Provide the [x, y] coordinate of the cell's center where the given text is located.  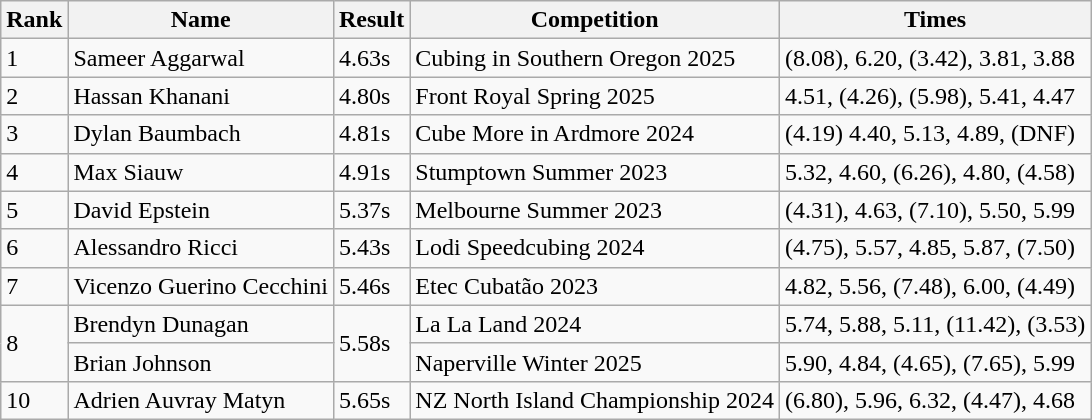
Adrien Auvray Matyn [201, 400]
(4.19) 4.40, 5.13, 4.89, (DNF) [934, 134]
Cube More in Ardmore 2024 [595, 134]
Naperville Winter 2025 [595, 362]
5.43s [371, 248]
Vicenzo Guerino Cecchini [201, 286]
NZ North Island Championship 2024 [595, 400]
Brian Johnson [201, 362]
(4.75), 5.57, 4.85, 5.87, (7.50) [934, 248]
(6.80), 5.96, 6.32, (4.47), 4.68 [934, 400]
Front Royal Spring 2025 [595, 96]
5.58s [371, 343]
Brendyn Dunagan [201, 324]
4.80s [371, 96]
Sameer Aggarwal [201, 58]
2 [34, 96]
Hassan Khanani [201, 96]
5.32, 4.60, (6.26), 4.80, (4.58) [934, 172]
8 [34, 343]
10 [34, 400]
4.91s [371, 172]
Stumptown Summer 2023 [595, 172]
5.65s [371, 400]
Result [371, 20]
David Epstein [201, 210]
Melbourne Summer 2023 [595, 210]
Etec Cubatão 2023 [595, 286]
Max Siauw [201, 172]
4 [34, 172]
3 [34, 134]
Times [934, 20]
Rank [34, 20]
4.63s [371, 58]
(4.31), 4.63, (7.10), 5.50, 5.99 [934, 210]
Lodi Speedcubing 2024 [595, 248]
Name [201, 20]
7 [34, 286]
Dylan Baumbach [201, 134]
5.90, 4.84, (4.65), (7.65), 5.99 [934, 362]
Competition [595, 20]
5 [34, 210]
6 [34, 248]
4.51, (4.26), (5.98), 5.41, 4.47 [934, 96]
5.37s [371, 210]
4.82, 5.56, (7.48), 6.00, (4.49) [934, 286]
4.81s [371, 134]
(8.08), 6.20, (3.42), 3.81, 3.88 [934, 58]
Alessandro Ricci [201, 248]
5.74, 5.88, 5.11, (11.42), (3.53) [934, 324]
5.46s [371, 286]
Cubing in Southern Oregon 2025 [595, 58]
1 [34, 58]
La La Land 2024 [595, 324]
